Find where the given text appears and provide that cell's center as (x, y) coordinate. 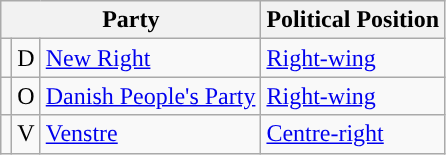
New Right (150, 58)
Venstre (150, 134)
Party (131, 20)
Danish People's Party (150, 96)
Political Position (353, 20)
O (26, 96)
V (26, 134)
Centre-right (353, 134)
D (26, 58)
